Pinpoint the cell where the given text exists, returning its [x, y] midpoint coordinate. 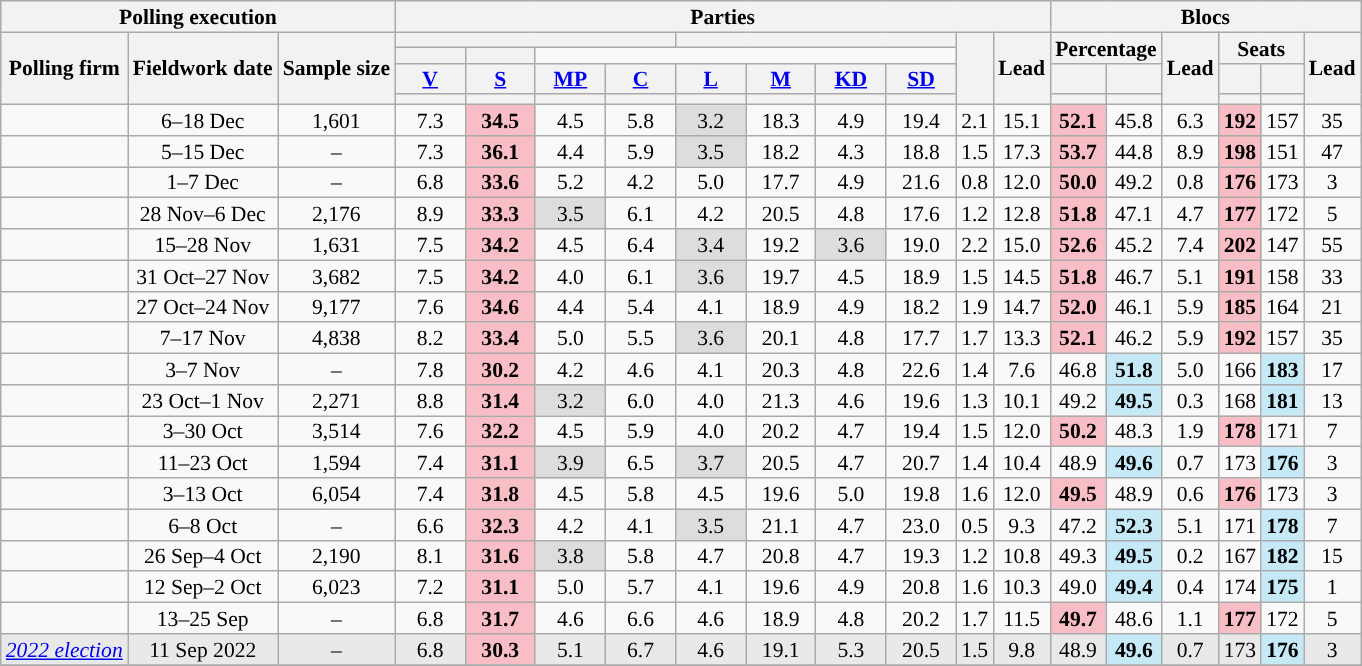
MP [570, 78]
182 [1282, 556]
49.0 [1078, 588]
4.3 [851, 152]
36.1 [500, 152]
17.3 [1022, 152]
10.1 [1022, 400]
33.6 [500, 182]
44.8 [1134, 152]
4,838 [336, 338]
7.2 [430, 588]
53.7 [1078, 152]
50.0 [1078, 182]
14.7 [1022, 306]
3.9 [570, 462]
SD [921, 78]
1,594 [336, 462]
0.6 [1190, 494]
19.3 [921, 556]
45.2 [1134, 244]
Polling firm [64, 68]
1.1 [1190, 618]
10.4 [1022, 462]
28 Nov–6 Dec [203, 214]
19.2 [781, 244]
19.1 [781, 650]
21.1 [781, 524]
13.3 [1022, 338]
183 [1282, 370]
0.5 [974, 524]
31.6 [500, 556]
2.1 [974, 120]
175 [1282, 588]
10.3 [1022, 588]
19.7 [781, 276]
1 [1332, 588]
31.8 [500, 494]
47 [1332, 152]
47.2 [1078, 524]
Seats [1262, 48]
18.3 [781, 120]
11 Sep 2022 [203, 650]
10.8 [1022, 556]
6,054 [336, 494]
45.8 [1134, 120]
52.3 [1134, 524]
7–17 Nov [203, 338]
Polling execution [198, 16]
2022 election [64, 650]
19.0 [921, 244]
33.3 [500, 214]
47.1 [1134, 214]
V [430, 78]
1.3 [974, 400]
34.5 [500, 120]
191 [1240, 276]
158 [1282, 276]
174 [1240, 588]
6.5 [640, 462]
6.4 [640, 244]
9,177 [336, 306]
C [640, 78]
L [711, 78]
Sample size [336, 68]
3,514 [336, 432]
12.8 [1022, 214]
202 [1240, 244]
151 [1282, 152]
13–25 Sep [203, 618]
32.2 [500, 432]
185 [1240, 306]
3–7 Nov [203, 370]
49.4 [1134, 588]
46.2 [1134, 338]
52.0 [1078, 306]
0.2 [1190, 556]
Fieldwork date [203, 68]
20.3 [781, 370]
26 Sep–4 Oct [203, 556]
168 [1240, 400]
0.4 [1190, 588]
164 [1282, 306]
1,631 [336, 244]
46.1 [1134, 306]
17 [1332, 370]
3,682 [336, 276]
20.7 [921, 462]
0.3 [1190, 400]
6–8 Oct [203, 524]
27 Oct–24 Nov [203, 306]
9.8 [1022, 650]
34.6 [500, 306]
49.3 [1078, 556]
15.1 [1022, 120]
5.7 [640, 588]
181 [1282, 400]
8.1 [430, 556]
20.1 [781, 338]
18.8 [921, 152]
6–18 Dec [203, 120]
55 [1332, 244]
31.7 [500, 618]
15–28 Nov [203, 244]
30.2 [500, 370]
147 [1282, 244]
2,176 [336, 214]
23 Oct–1 Nov [203, 400]
1–7 Dec [203, 182]
S [500, 78]
11–23 Oct [203, 462]
23.0 [921, 524]
9.3 [1022, 524]
30.3 [500, 650]
6.3 [1190, 120]
5.2 [570, 182]
33 [1332, 276]
Parties [722, 16]
12 Sep–2 Oct [203, 588]
31 Oct–27 Nov [203, 276]
48.3 [1134, 432]
52.6 [1078, 244]
8.8 [430, 400]
6.7 [640, 650]
13 [1332, 400]
19.8 [921, 494]
5.4 [640, 306]
11.5 [1022, 618]
2.2 [974, 244]
5.3 [851, 650]
Blocs [1205, 16]
3.7 [711, 462]
15 [1332, 556]
198 [1240, 152]
21.3 [781, 400]
3–13 Oct [203, 494]
5.5 [640, 338]
Percentage [1106, 48]
7.8 [430, 370]
32.3 [500, 524]
2,190 [336, 556]
3.8 [570, 556]
1,601 [336, 120]
15.0 [1022, 244]
49.7 [1078, 618]
6,023 [336, 588]
22.6 [921, 370]
14.5 [1022, 276]
48.6 [1134, 618]
3–30 Oct [203, 432]
31.4 [500, 400]
33.4 [500, 338]
6.0 [640, 400]
166 [1240, 370]
KD [851, 78]
21.6 [921, 182]
50.2 [1078, 432]
17.6 [921, 214]
46.7 [1134, 276]
2,271 [336, 400]
21 [1332, 306]
5–15 Dec [203, 152]
46.8 [1078, 370]
3.4 [711, 244]
8.2 [430, 338]
M [781, 78]
167 [1240, 556]
